For the text-containing cell, return its midpoint in [x, y] coordinate format. 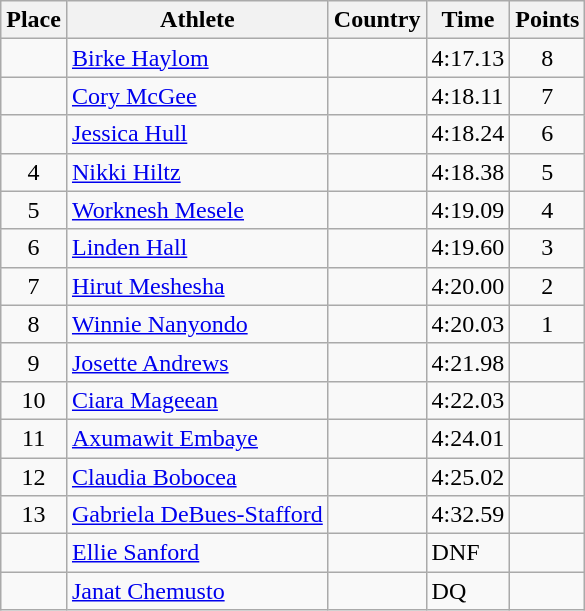
4:20.03 [468, 324]
Ellie Sanford [197, 553]
1 [548, 324]
4:19.60 [468, 248]
Gabriela DeBues-Stafford [197, 515]
Cory McGee [197, 96]
Birke Haylom [197, 58]
Josette Andrews [197, 362]
Claudia Bobocea [197, 477]
13 [34, 515]
Athlete [197, 20]
11 [34, 438]
10 [34, 400]
3 [548, 248]
9 [34, 362]
Axumawit Embaye [197, 438]
4:24.01 [468, 438]
Worknesh Mesele [197, 210]
Ciara Mageean [197, 400]
4:18.38 [468, 172]
DNF [468, 553]
12 [34, 477]
4:20.00 [468, 286]
Jessica Hull [197, 134]
4:17.13 [468, 58]
Winnie Nanyondo [197, 324]
DQ [468, 591]
4:19.09 [468, 210]
4:18.24 [468, 134]
4:25.02 [468, 477]
Country [377, 20]
Nikki Hiltz [197, 172]
Time [468, 20]
4:18.11 [468, 96]
Janat Chemusto [197, 591]
4:32.59 [468, 515]
4:21.98 [468, 362]
Place [34, 20]
2 [548, 286]
4:22.03 [468, 400]
Points [548, 20]
Hirut Meshesha [197, 286]
Linden Hall [197, 248]
